Locate the cell with the specified text and output its (X, Y) center coordinate. 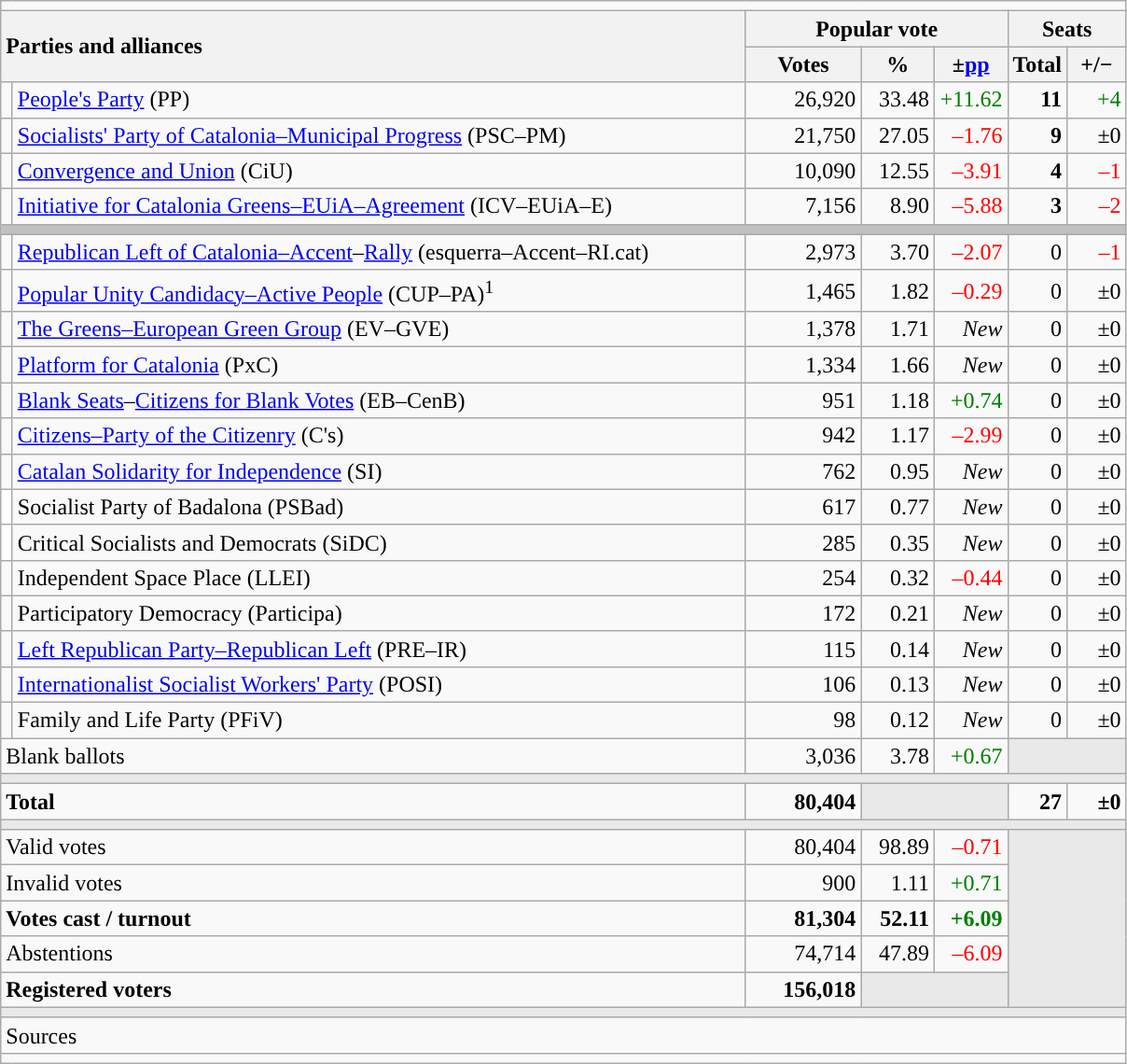
Republican Left of Catalonia–Accent–Rally (esquerra–Accent–RI.cat) (379, 252)
–2.99 (970, 436)
–0.29 (970, 291)
21,750 (803, 135)
0.14 (897, 649)
27.05 (897, 135)
–1.76 (970, 135)
Left Republican Party–Republican Left (PRE–IR) (379, 649)
% (897, 64)
Participatory Democracy (Participa) (379, 613)
Votes cast / turnout (373, 918)
Abstentions (373, 954)
Blank ballots (373, 756)
1.82 (897, 291)
3.70 (897, 252)
Popular Unity Candidacy–Active People (CUP–PA)1 (379, 291)
Platform for Catalonia (PxC) (379, 365)
+/− (1097, 64)
0.12 (897, 721)
26,920 (803, 100)
Sources (563, 1035)
11 (1037, 100)
+6.09 (970, 918)
–2.07 (970, 252)
3.78 (897, 756)
–6.09 (970, 954)
115 (803, 649)
0.77 (897, 507)
Valid votes (373, 847)
98.89 (897, 847)
+0.71 (970, 883)
The Greens–European Green Group (EV–GVE) (379, 329)
900 (803, 883)
942 (803, 436)
12.55 (897, 171)
9 (1037, 135)
Family and Life Party (PFiV) (379, 721)
Independent Space Place (LLEI) (379, 578)
+0.74 (970, 400)
52.11 (897, 918)
98 (803, 721)
–0.71 (970, 847)
Citizens–Party of the Citizenry (C's) (379, 436)
1.71 (897, 329)
0.32 (897, 578)
156,018 (803, 989)
Invalid votes (373, 883)
Convergence and Union (CiU) (379, 171)
3,036 (803, 756)
Votes (803, 64)
+4 (1097, 100)
–5.88 (970, 206)
4 (1037, 171)
1.17 (897, 436)
Popular vote (877, 29)
951 (803, 400)
Parties and alliances (373, 47)
33.48 (897, 100)
0.21 (897, 613)
617 (803, 507)
47.89 (897, 954)
7,156 (803, 206)
Catalan Solidarity for Independence (SI) (379, 471)
0.35 (897, 542)
1.66 (897, 365)
Initiative for Catalonia Greens–EUiA–Agreement (ICV–EUiA–E) (379, 206)
1,465 (803, 291)
2,973 (803, 252)
1.11 (897, 883)
27 (1037, 802)
106 (803, 684)
Socialist Party of Badalona (PSBad) (379, 507)
Seats (1067, 29)
Registered voters (373, 989)
Internationalist Socialist Workers' Party (POSI) (379, 684)
3 (1037, 206)
1.18 (897, 400)
8.90 (897, 206)
–0.44 (970, 578)
People's Party (PP) (379, 100)
10,090 (803, 171)
81,304 (803, 918)
1,334 (803, 365)
+0.67 (970, 756)
Critical Socialists and Democrats (SiDC) (379, 542)
74,714 (803, 954)
1,378 (803, 329)
254 (803, 578)
±pp (970, 64)
0.95 (897, 471)
172 (803, 613)
–2 (1097, 206)
0.13 (897, 684)
762 (803, 471)
Socialists' Party of Catalonia–Municipal Progress (PSC–PM) (379, 135)
–3.91 (970, 171)
285 (803, 542)
+11.62 (970, 100)
Blank Seats–Citizens for Blank Votes (EB–CenB) (379, 400)
